For the text-containing cell, return its midpoint in [X, Y] coordinate format. 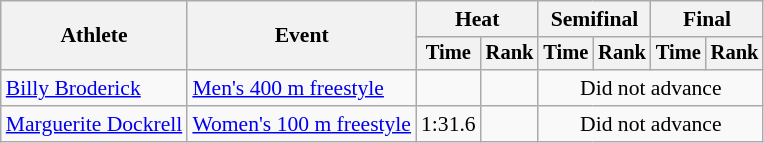
Event [302, 36]
Billy Broderick [94, 88]
Men's 400 m freestyle [302, 88]
Heat [477, 19]
1:31.6 [448, 124]
Final [707, 19]
Athlete [94, 36]
Semifinal [594, 19]
Marguerite Dockrell [94, 124]
Women's 100 m freestyle [302, 124]
